Provide the [X, Y] coordinate of the cell's center where the given text is located.  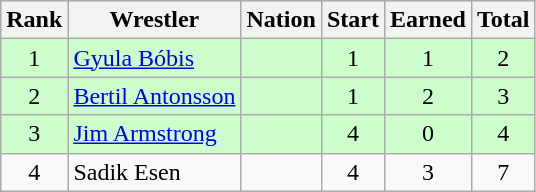
Rank [34, 20]
7 [503, 172]
Gyula Bóbis [154, 58]
Total [503, 20]
0 [428, 134]
Bertil Antonsson [154, 96]
Nation [281, 20]
Sadik Esen [154, 172]
Jim Armstrong [154, 134]
Start [352, 20]
Wrestler [154, 20]
Earned [428, 20]
